Extract the [x, y] coordinate from the center of the cell holding the provided text.  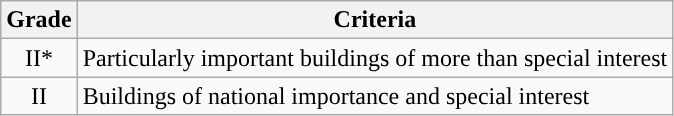
II* [39, 58]
II [39, 96]
Particularly important buildings of more than special interest [375, 58]
Buildings of national importance and special interest [375, 96]
Criteria [375, 20]
Grade [39, 20]
